For the text-containing cell, return its midpoint in (x, y) coordinate format. 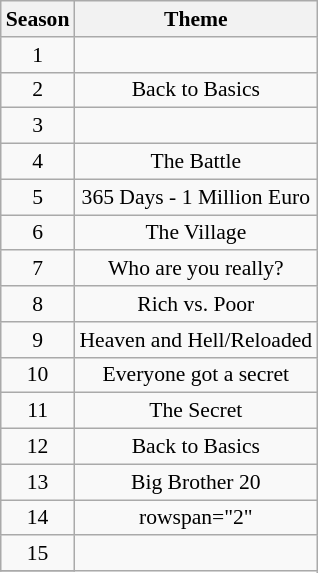
10 (38, 375)
2 (38, 90)
Big Brother 20 (196, 482)
Theme (196, 19)
Heaven and Hell/Reloaded (196, 340)
4 (38, 162)
Who are you really? (196, 269)
365 Days - 1 Million Euro (196, 197)
The Battle (196, 162)
7 (38, 269)
6 (38, 233)
Rich vs. Poor (196, 304)
13 (38, 482)
rowspan="2" (196, 518)
Season (38, 19)
The Village (196, 233)
The Secret (196, 411)
11 (38, 411)
9 (38, 340)
12 (38, 447)
1 (38, 55)
8 (38, 304)
Everyone got a secret (196, 375)
3 (38, 126)
14 (38, 518)
15 (38, 554)
5 (38, 197)
